From the cell containing the given text, extract its center point as (x, y) coordinate. 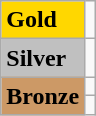
Bronze (43, 96)
Gold (43, 20)
Silver (43, 58)
